Identify which cell holds the provided text, then report its [x, y] central coordinate. 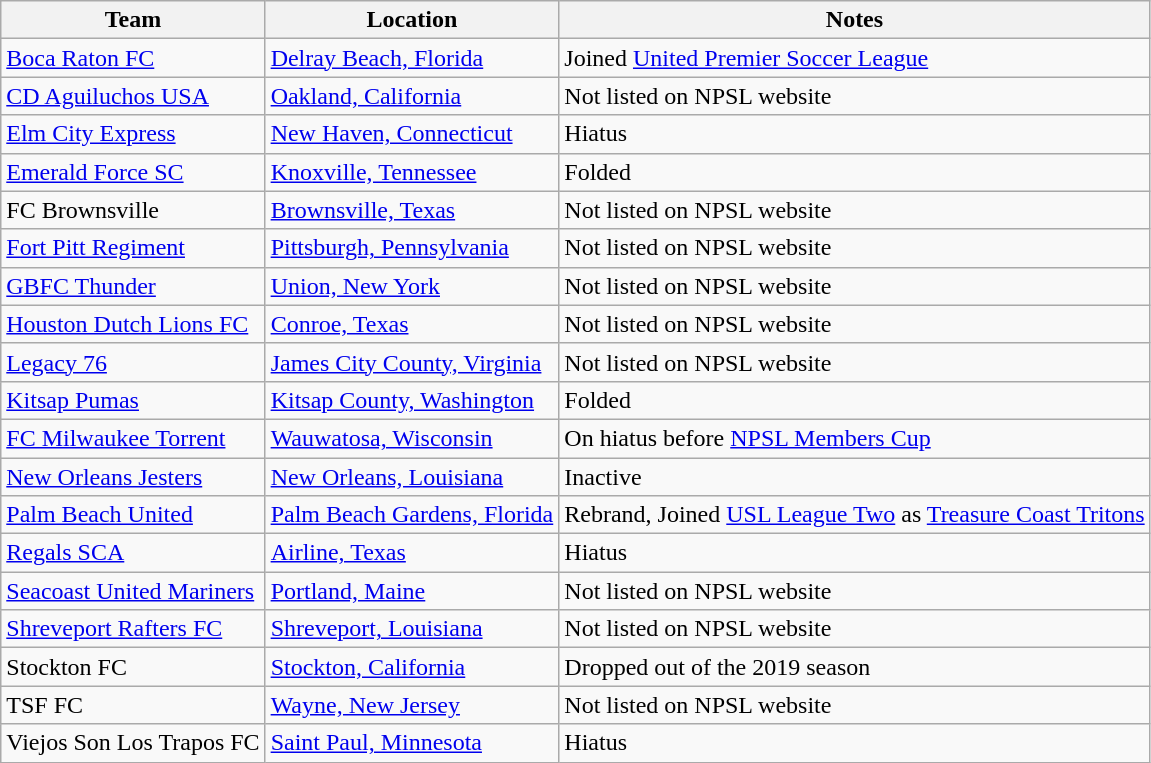
Delray Beach, Florida [412, 58]
Shreveport, Louisiana [412, 629]
New Orleans, Louisiana [412, 477]
Joined United Premier Soccer League [854, 58]
James City County, Virginia [412, 362]
Oakland, California [412, 96]
Notes [854, 20]
Team [133, 20]
Viejos Son Los Trapos FC [133, 743]
Palm Beach Gardens, Florida [412, 515]
Location [412, 20]
Legacy 76 [133, 362]
Knoxville, Tennessee [412, 172]
Rebrand, Joined USL League Two as Treasure Coast Tritons [854, 515]
Palm Beach United [133, 515]
Emerald Force SC [133, 172]
Saint Paul, Minnesota [412, 743]
FC Brownsville [133, 210]
Kitsap County, Washington [412, 400]
Elm City Express [133, 134]
Stockton, California [412, 667]
CD Aguiluchos USA [133, 96]
Regals SCA [133, 553]
Fort Pitt Regiment [133, 248]
Kitsap Pumas [133, 400]
Union, New York [412, 286]
Dropped out of the 2019 season [854, 667]
Pittsburgh, Pennsylvania [412, 248]
On hiatus before NPSL Members Cup [854, 438]
TSF FC [133, 705]
Stockton FC [133, 667]
Wauwatosa, Wisconsin [412, 438]
New Haven, Connecticut [412, 134]
New Orleans Jesters [133, 477]
Portland, Maine [412, 591]
Brownsville, Texas [412, 210]
FC Milwaukee Torrent [133, 438]
Airline, Texas [412, 553]
Seacoast United Mariners [133, 591]
Shreveport Rafters FC [133, 629]
Wayne, New Jersey [412, 705]
Boca Raton FC [133, 58]
GBFC Thunder [133, 286]
Inactive [854, 477]
Conroe, Texas [412, 324]
Houston Dutch Lions FC [133, 324]
